Scan for the cell matching the given text and deliver its [x, y] coordinate at center. 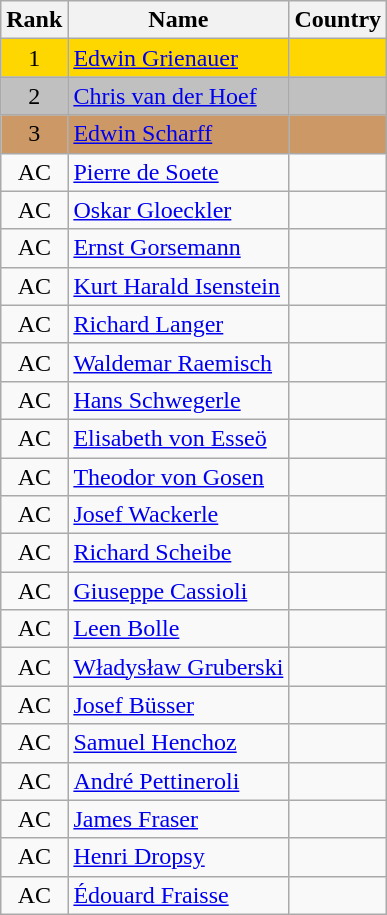
Samuel Henchoz [178, 743]
André Pettineroli [178, 781]
2 [34, 96]
Pierre de Soete [178, 172]
Oskar Gloeckler [178, 210]
Edwin Scharff [178, 134]
Rank [34, 20]
Name [178, 20]
Kurt Harald Isenstein [178, 286]
Giuseppe Cassioli [178, 591]
Chris van der Hoef [178, 96]
James Fraser [178, 819]
Waldemar Raemisch [178, 362]
1 [34, 58]
Hans Schwegerle [178, 400]
Édouard Fraisse [178, 895]
Richard Scheibe [178, 553]
Elisabeth von Esseö [178, 438]
Leen Bolle [178, 629]
Richard Langer [178, 324]
Country [338, 20]
Ernst Gorsemann [178, 248]
Edwin Grienauer [178, 58]
Josef Büsser [178, 705]
Henri Dropsy [178, 857]
Władysław Gruberski [178, 667]
Josef Wackerle [178, 515]
3 [34, 134]
Theodor von Gosen [178, 477]
